Locate the cell with the specified text and output its (x, y) center coordinate. 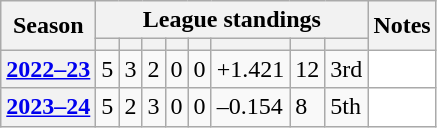
8 (308, 107)
5th (346, 107)
Notes (402, 26)
League standings (232, 20)
12 (308, 69)
–0.154 (250, 107)
3rd (346, 69)
2022–23 (48, 69)
+1.421 (250, 69)
Season (48, 26)
2023–24 (48, 107)
